For the text-containing cell, return its midpoint in (X, Y) coordinate format. 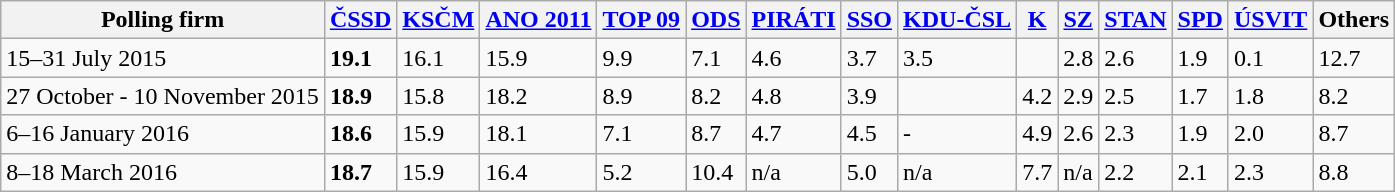
KDU-ČSL (958, 20)
3.9 (869, 96)
2.0 (1270, 134)
7.7 (1038, 172)
ODS (716, 20)
19.1 (360, 58)
2.9 (1078, 96)
2.2 (1136, 172)
ÚSVIT (1270, 20)
16.4 (538, 172)
4.5 (869, 134)
12.7 (1354, 58)
Others (1354, 20)
27 October - 10 November 2015 (163, 96)
5.0 (869, 172)
18.1 (538, 134)
15.8 (438, 96)
8.9 (642, 96)
2.8 (1078, 58)
Polling firm (163, 20)
10.4 (716, 172)
16.1 (438, 58)
SZ (1078, 20)
1.7 (1200, 96)
15–31 July 2015 (163, 58)
5.2 (642, 172)
TOP 09 (642, 20)
ČSSD (360, 20)
SSO (869, 20)
4.6 (794, 58)
4.2 (1038, 96)
18.7 (360, 172)
PIRÁTI (794, 20)
6–16 January 2016 (163, 134)
18.6 (360, 134)
4.7 (794, 134)
18.9 (360, 96)
2.5 (1136, 96)
- (958, 134)
8–18 March 2016 (163, 172)
8.8 (1354, 172)
2.1 (1200, 172)
KSČM (438, 20)
0.1 (1270, 58)
18.2 (538, 96)
9.9 (642, 58)
4.9 (1038, 134)
SPD (1200, 20)
STAN (1136, 20)
3.7 (869, 58)
K (1038, 20)
ANO 2011 (538, 20)
1.8 (1270, 96)
4.8 (794, 96)
3.5 (958, 58)
